Provide the (X, Y) coordinate of the cell's center where the given text is located.  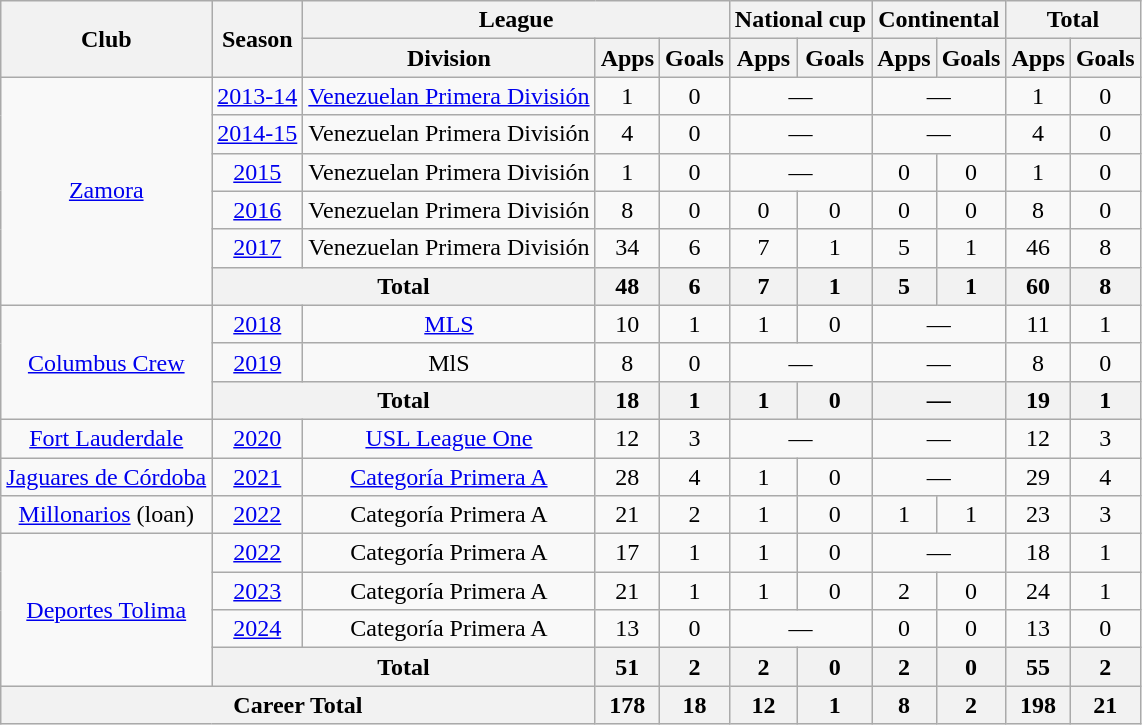
Jaguares de Córdoba (106, 477)
2014-15 (258, 134)
51 (627, 667)
17 (627, 553)
2019 (258, 362)
National cup (800, 20)
10 (627, 324)
2020 (258, 438)
Millonarios (loan) (106, 515)
Fort Lauderdale (106, 438)
11 (1038, 324)
Club (106, 39)
Division (449, 58)
2024 (258, 629)
MLS (449, 324)
Career Total (298, 705)
19 (1038, 400)
Deportes Tolima (106, 610)
MlS (449, 362)
198 (1038, 705)
Zamora (106, 191)
29 (1038, 477)
Season (258, 39)
23 (1038, 515)
2023 (258, 591)
Columbus Crew (106, 362)
League (516, 20)
24 (1038, 591)
46 (1038, 248)
2015 (258, 172)
2013-14 (258, 96)
178 (627, 705)
60 (1038, 286)
28 (627, 477)
2016 (258, 210)
34 (627, 248)
55 (1038, 667)
48 (627, 286)
2017 (258, 248)
Continental (939, 20)
2018 (258, 324)
2021 (258, 477)
USL League One (449, 438)
